For the text-containing cell, return its midpoint in (X, Y) coordinate format. 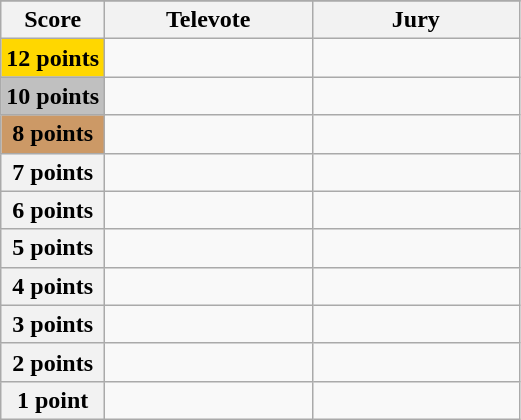
4 points (53, 286)
Jury (416, 20)
1 point (53, 400)
Score (53, 20)
3 points (53, 324)
6 points (53, 210)
7 points (53, 172)
10 points (53, 96)
5 points (53, 248)
8 points (53, 134)
2 points (53, 362)
12 points (53, 58)
Televote (209, 20)
